Return (X, Y) of the center of cell containing provided text 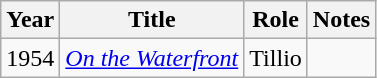
Tillio (276, 58)
Year (30, 20)
Title (152, 20)
Notes (341, 20)
On the Waterfront (152, 58)
1954 (30, 58)
Role (276, 20)
